From the cell containing the given text, extract its center point as [X, Y] coordinate. 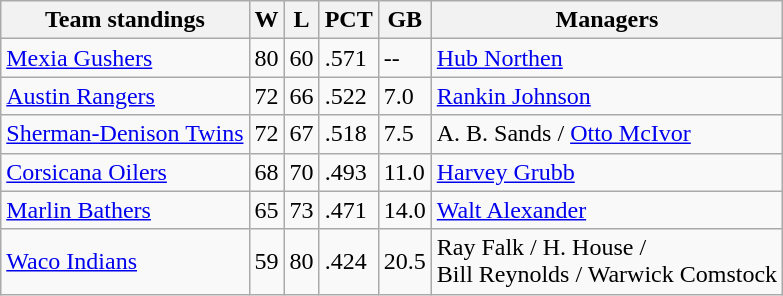
A. B. Sands / Otto McIvor [606, 134]
66 [302, 96]
Hub Northen [606, 58]
Team standings [125, 20]
73 [302, 210]
59 [266, 262]
Sherman-Denison Twins [125, 134]
Managers [606, 20]
PCT [348, 20]
.518 [348, 134]
60 [302, 58]
Austin Rangers [125, 96]
70 [302, 172]
.471 [348, 210]
.571 [348, 58]
11.0 [404, 172]
Rankin Johnson [606, 96]
Walt Alexander [606, 210]
14.0 [404, 210]
7.0 [404, 96]
68 [266, 172]
GB [404, 20]
Corsicana Oilers [125, 172]
20.5 [404, 262]
Harvey Grubb [606, 172]
Ray Falk / H. House / Bill Reynolds / Warwick Comstock [606, 262]
67 [302, 134]
L [302, 20]
.424 [348, 262]
Marlin Bathers [125, 210]
-- [404, 58]
Waco Indians [125, 262]
Mexia Gushers [125, 58]
W [266, 20]
.493 [348, 172]
7.5 [404, 134]
65 [266, 210]
.522 [348, 96]
